Find where the given text appears and provide that cell's center as (X, Y) coordinate. 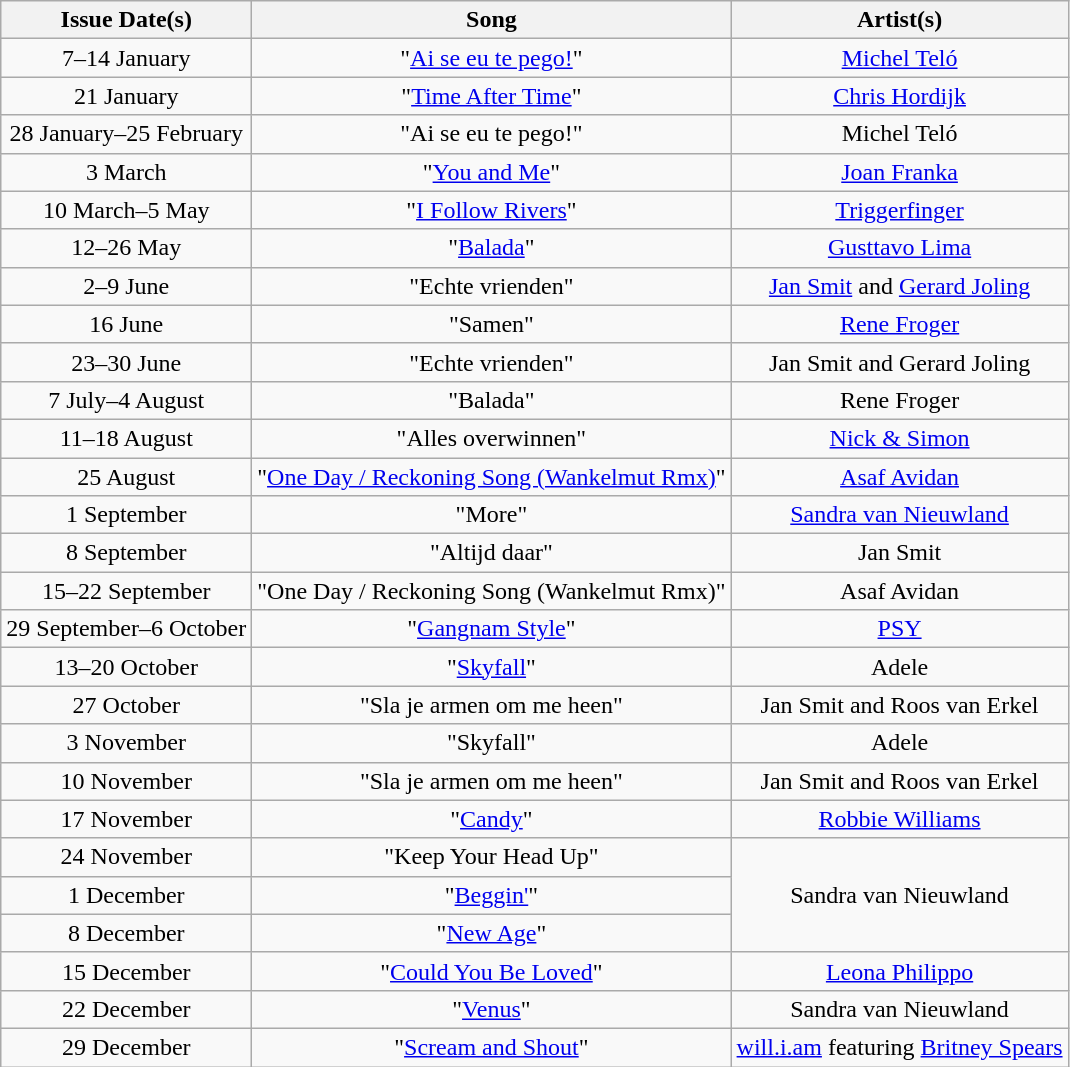
3 March (126, 172)
8 December (126, 933)
Jan Smit (900, 553)
3 November (126, 743)
10 March–5 May (126, 210)
2–9 June (126, 286)
Triggerfinger (900, 210)
"Could You Be Loved" (492, 971)
Gusttavo Lima (900, 248)
"Keep Your Head Up" (492, 857)
Nick & Simon (900, 438)
Joan Franka (900, 172)
Chris Hordijk (900, 96)
25 August (126, 477)
"Candy" (492, 819)
Issue Date(s) (126, 20)
17 November (126, 819)
13–20 October (126, 667)
11–18 August (126, 438)
"Time After Time" (492, 96)
22 December (126, 1009)
10 November (126, 781)
24 November (126, 857)
Leona Philippo (900, 971)
15 December (126, 971)
12–26 May (126, 248)
"Samen" (492, 324)
16 June (126, 324)
"New Age" (492, 933)
8 September (126, 553)
"Beggin'" (492, 895)
Robbie Williams (900, 819)
28 January–25 February (126, 134)
"Alles overwinnen" (492, 438)
"You and Me" (492, 172)
7–14 January (126, 58)
27 October (126, 705)
Artist(s) (900, 20)
7 July–4 August (126, 400)
1 September (126, 515)
15–22 September (126, 591)
23–30 June (126, 362)
PSY (900, 629)
1 December (126, 895)
"Altijd daar" (492, 553)
Song (492, 20)
"I Follow Rivers" (492, 210)
"Gangnam Style" (492, 629)
"More" (492, 515)
29 September–6 October (126, 629)
"Venus" (492, 1009)
21 January (126, 96)
29 December (126, 1047)
"Scream and Shout" (492, 1047)
will.i.am featuring Britney Spears (900, 1047)
